Scan for the cell matching the given text and deliver its (X, Y) coordinate at center. 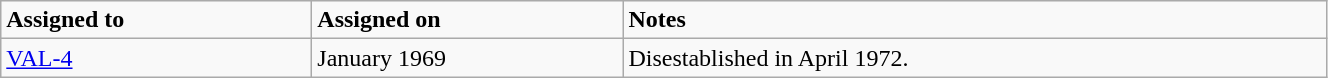
Assigned to (156, 20)
Notes (975, 20)
VAL-4 (156, 58)
Assigned on (468, 20)
January 1969 (468, 58)
Disestablished in April 1972. (975, 58)
